Pinpoint the cell where the given text exists, returning its (X, Y) midpoint coordinate. 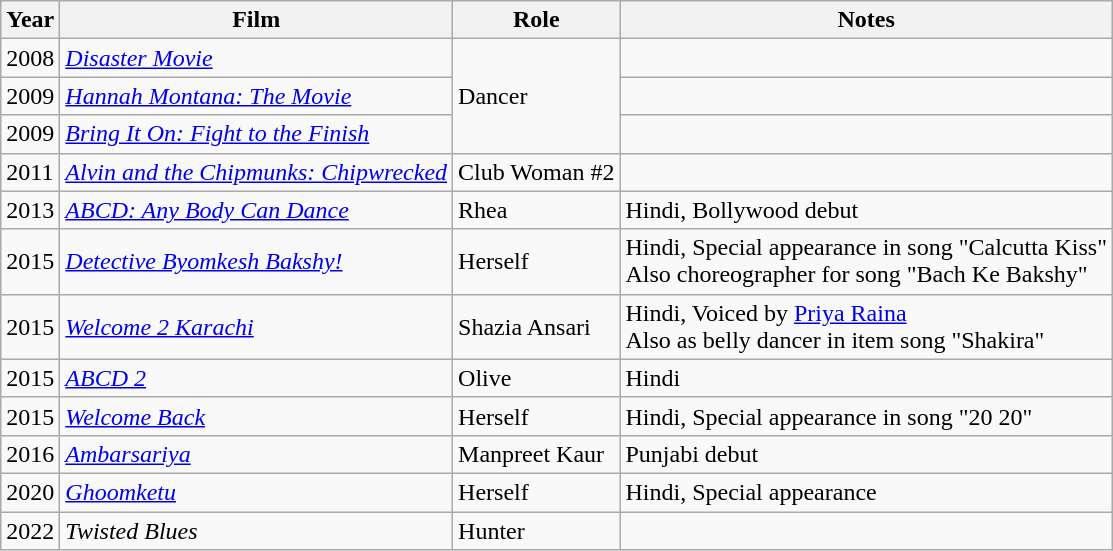
Notes (866, 20)
2016 (30, 454)
Welcome 2 Karachi (256, 326)
Welcome Back (256, 416)
Hindi, Special appearance in song "Calcutta Kiss"Also choreographer for song "Bach Ke Bakshy" (866, 262)
2011 (30, 172)
2008 (30, 58)
Olive (536, 378)
Club Woman #2 (536, 172)
Twisted Blues (256, 531)
Film (256, 20)
ABCD 2 (256, 378)
2013 (30, 210)
Hindi, Special appearance (866, 492)
Detective Byomkesh Bakshy! (256, 262)
Ghoomketu (256, 492)
Punjabi debut (866, 454)
Hindi, Special appearance in song "20 20" (866, 416)
2020 (30, 492)
Shazia Ansari (536, 326)
Hannah Montana: The Movie (256, 96)
Alvin and the Chipmunks: Chipwrecked (256, 172)
Year (30, 20)
Hindi, Voiced by Priya RainaAlso as belly dancer in item song "Shakira" (866, 326)
ABCD: Any Body Can Dance (256, 210)
Rhea (536, 210)
Hindi, Bollywood debut (866, 210)
2022 (30, 531)
Role (536, 20)
Manpreet Kaur (536, 454)
Disaster Movie (256, 58)
Hindi (866, 378)
Dancer (536, 96)
Hunter (536, 531)
Ambarsariya (256, 454)
Bring It On: Fight to the Finish (256, 134)
